Return [X, Y] of the center of cell containing provided text 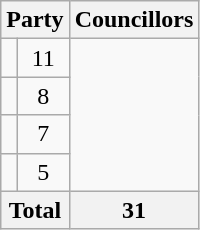
Total [35, 210]
5 [43, 172]
Party [35, 20]
11 [43, 58]
31 [134, 210]
Councillors [134, 20]
7 [43, 134]
8 [43, 96]
